Search for the cell housing the specified text and yield its [X, Y] center coordinate. 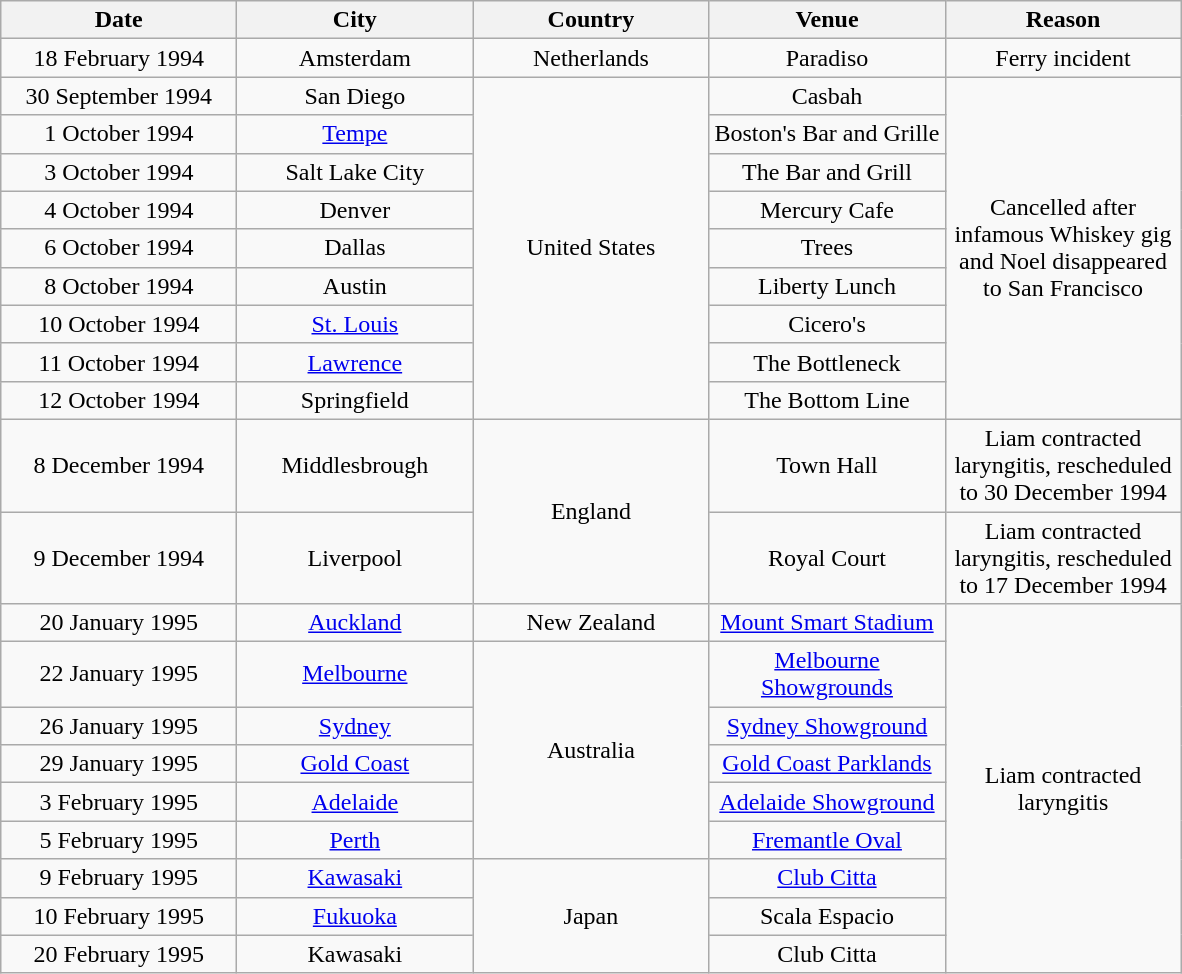
3 October 1994 [119, 172]
20 January 1995 [119, 623]
Dallas [355, 248]
Date [119, 20]
Gold Coast [355, 764]
Perth [355, 840]
1 October 1994 [119, 134]
26 January 1995 [119, 726]
Melbourne Showgrounds [827, 674]
Scala Espacio [827, 916]
20 February 1995 [119, 954]
Town Hall [827, 465]
6 October 1994 [119, 248]
Netherlands [591, 58]
Amsterdam [355, 58]
Middlesbrough [355, 465]
10 October 1994 [119, 324]
San Diego [355, 96]
Country [591, 20]
St. Louis [355, 324]
Fukuoka [355, 916]
8 October 1994 [119, 286]
Australia [591, 750]
30 September 1994 [119, 96]
Reason [1063, 20]
Melbourne [355, 674]
The Bottom Line [827, 400]
Denver [355, 210]
11 October 1994 [119, 362]
9 February 1995 [119, 878]
Cicero's [827, 324]
Adelaide Showground [827, 802]
The Bottleneck [827, 362]
18 February 1994 [119, 58]
Mercury Cafe [827, 210]
Austin [355, 286]
Venue [827, 20]
Adelaide [355, 802]
Casbah [827, 96]
10 February 1995 [119, 916]
Tempe [355, 134]
5 February 1995 [119, 840]
United States [591, 248]
3 February 1995 [119, 802]
22 January 1995 [119, 674]
Springfield [355, 400]
The Bar and Grill [827, 172]
Cancelled after infamous Whiskey gig and Noel disappeared to San Francisco [1063, 248]
Liverpool [355, 558]
Mount Smart Stadium [827, 623]
Boston's Bar and Grille [827, 134]
29 January 1995 [119, 764]
9 December 1994 [119, 558]
Liam contracted laryngitis [1063, 789]
Fremantle Oval [827, 840]
Trees [827, 248]
Liberty Lunch [827, 286]
Liam contracted laryngitis, rescheduled to 17 December 1994 [1063, 558]
New Zealand [591, 623]
City [355, 20]
4 October 1994 [119, 210]
Gold Coast Parklands [827, 764]
England [591, 511]
Paradiso [827, 58]
Auckland [355, 623]
Ferry incident [1063, 58]
Royal Court [827, 558]
12 October 1994 [119, 400]
8 December 1994 [119, 465]
Liam contracted laryngitis, rescheduled to 30 December 1994 [1063, 465]
Japan [591, 916]
Sydney [355, 726]
Sydney Showground [827, 726]
Salt Lake City [355, 172]
Lawrence [355, 362]
